Provide the (X, Y) coordinate of the cell's center where the given text is located.  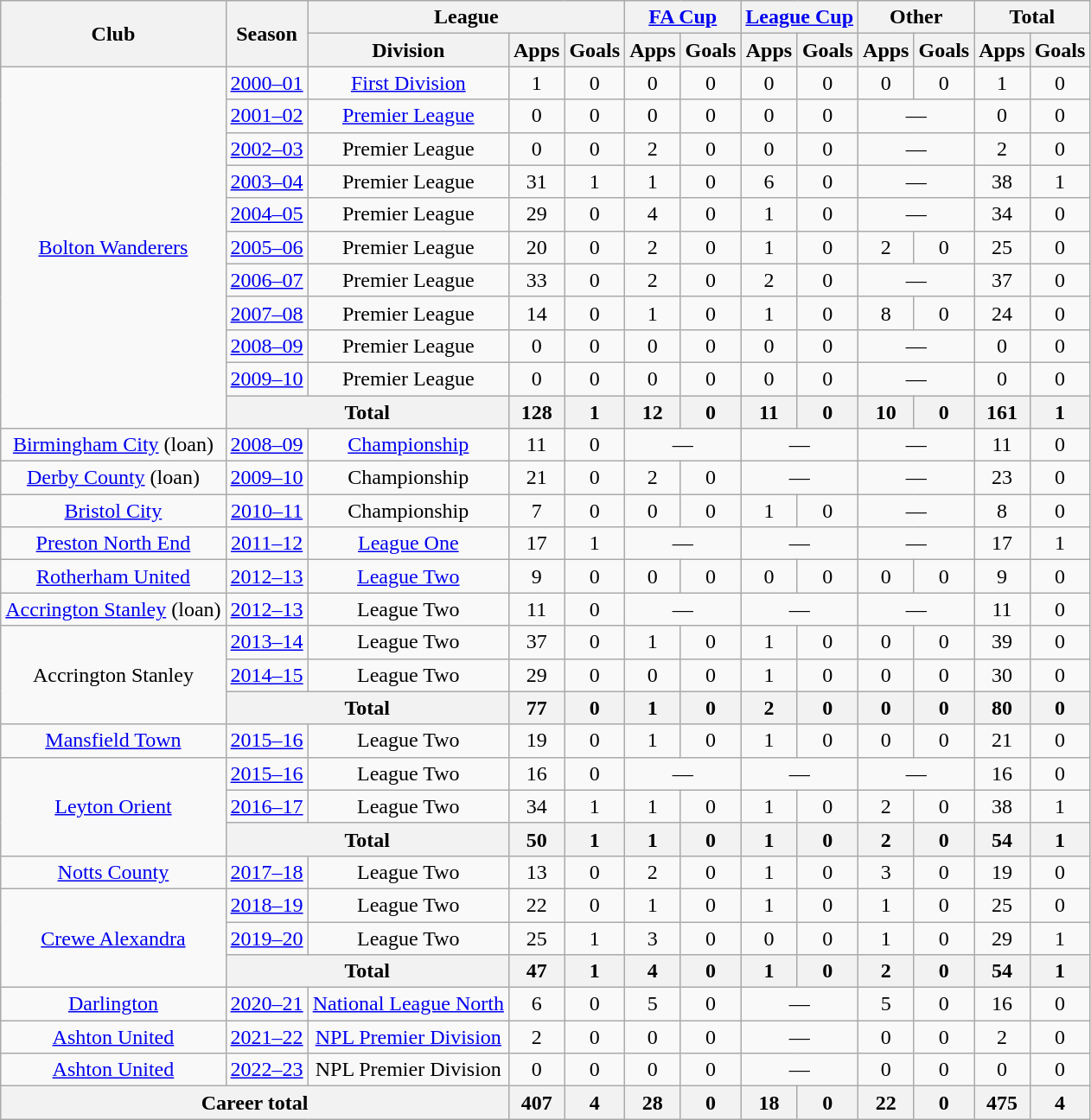
28 (653, 1103)
Derby County (loan) (113, 478)
47 (536, 971)
30 (1002, 675)
Leyton Orient (113, 806)
Division (408, 50)
2014–15 (266, 675)
FA Cup (683, 17)
13 (536, 872)
National League North (408, 1004)
2004–05 (266, 214)
12 (653, 412)
128 (536, 412)
Crewe Alexandra (113, 938)
2002–03 (266, 149)
20 (536, 247)
33 (536, 280)
7 (536, 511)
23 (1002, 478)
77 (536, 708)
18 (769, 1103)
Career total (255, 1103)
2022–23 (266, 1070)
Preston North End (113, 544)
14 (536, 313)
Mansfield Town (113, 741)
Darlington (113, 1004)
League Cup (800, 17)
2016–17 (266, 806)
Season (266, 34)
Bristol City (113, 511)
2017–18 (266, 872)
2021–22 (266, 1037)
407 (536, 1103)
2011–12 (266, 544)
2010–11 (266, 511)
24 (1002, 313)
50 (536, 839)
2003–04 (266, 181)
Other (916, 17)
Club (113, 34)
First Division (408, 83)
80 (1002, 708)
31 (536, 181)
Birmingham City (loan) (113, 445)
2001–02 (266, 116)
161 (1002, 412)
Accrington Stanley (loan) (113, 609)
League One (408, 544)
10 (886, 412)
39 (1002, 642)
Bolton Wanderers (113, 247)
2019–20 (266, 938)
League (466, 17)
2018–19 (266, 905)
2006–07 (266, 280)
Rotherham United (113, 576)
2007–08 (266, 313)
Accrington Stanley (113, 675)
2005–06 (266, 247)
2020–21 (266, 1004)
2013–14 (266, 642)
Notts County (113, 872)
2000–01 (266, 83)
475 (1002, 1103)
